Pinpoint the cell where the given text exists, returning its [x, y] midpoint coordinate. 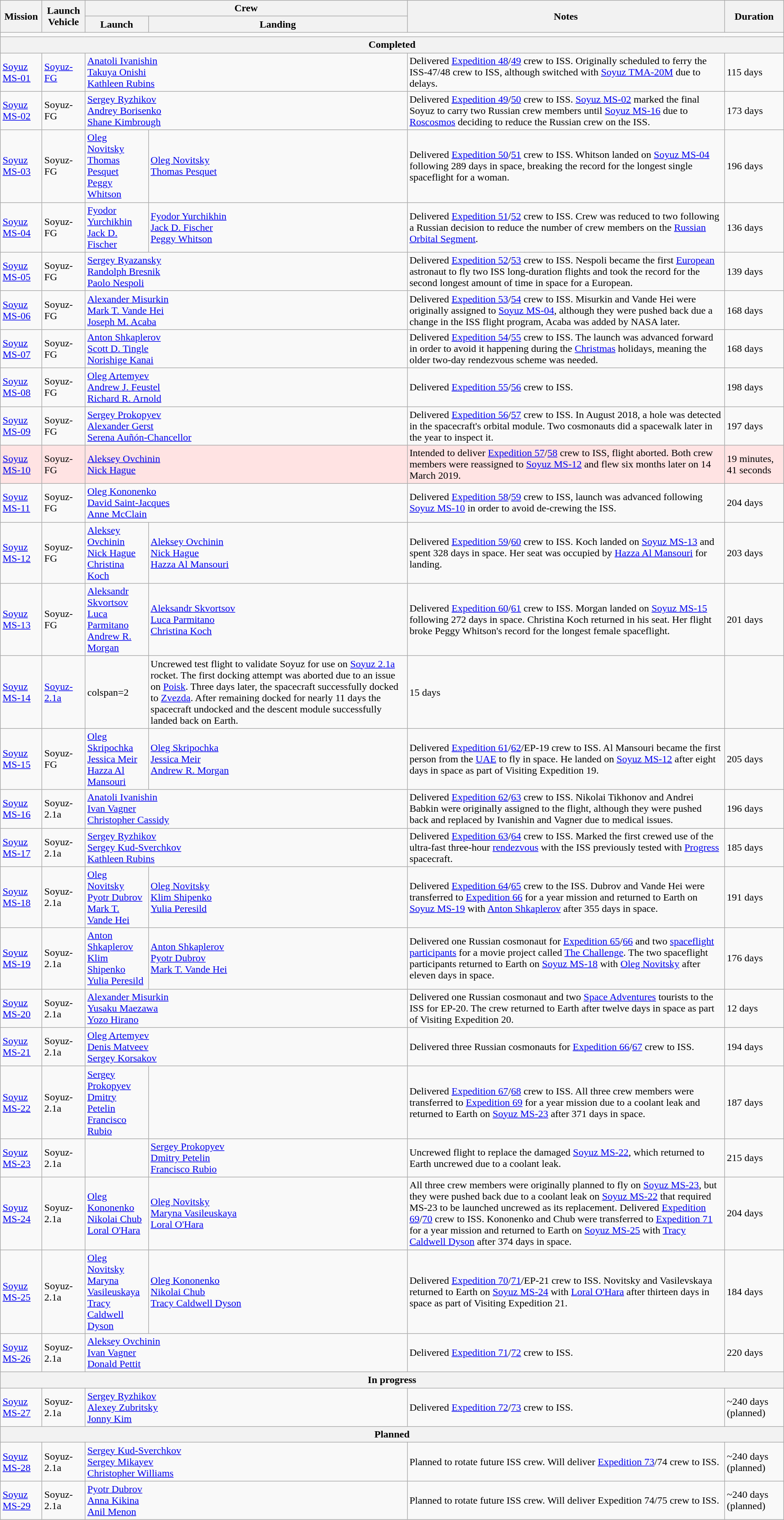
197 days [754, 426]
Soyuz MS-29 [21, 1500]
185 days [754, 847]
176 days [754, 958]
Anton Shkaplerov Scott D. Tingle Norishige Kanai [246, 348]
139 days [754, 271]
Duration [754, 16]
203 days [754, 553]
Anton Shkaplerov Klim Shipenko Yulia Peresild [116, 958]
Oleg Kononenko David Saint-Jacques Anne McClain [246, 503]
Alexander Misurkin Mark T. Vande Hei Joseph M. Acaba [246, 310]
Pyotr Dubrov Anna Kikina Anil Menon [246, 1500]
136 days [754, 227]
Oleg Novitsky Maryna Vasileuskaya Tracy Caldwell Dyson [116, 1292]
Uncrewed flight to replace the damaged Soyuz MS-22, which returned to Earth uncrewed due to a coolant leak. [566, 1158]
Soyuz MS-21 [21, 1047]
Soyuz MS-12 [21, 553]
Soyuz MS-10 [21, 465]
Soyuz MS-23 [21, 1158]
Crew [246, 8]
Oleg Novitsky Maryna Vasileuskaya Loral O'Hara [278, 1213]
Soyuz MS-26 [21, 1353]
Fyodor Yurchikhin Jack D. Fischer Peggy Whitson [278, 227]
Sergey Ryzhikov Alexey Zubritsky Jonny Kim [246, 1407]
15 days [566, 692]
Planned to rotate future ISS crew. Will deliver Expedition 73/74 crew to ISS. [566, 1462]
Aleksey Ovchinin Nick Hague [246, 465]
Soyuz MS-13 [21, 620]
Alexander Misurkin Yusaku Maezawa Yozo Hirano [246, 1008]
173 days [754, 111]
Aleksandr Skvortsov Luca Parmitano Andrew R. Morgan [116, 620]
Delivered Expedition 48/49 crew to ISS. Originally scheduled to ferry the ISS-47/48 crew to ISS, although switched with Soyuz TMA-20M due to delays. [566, 72]
Delivered Expedition 71/72 crew to ISS. [566, 1353]
In progress [392, 1380]
Sergey Ryzhikov Andrey Borisenko Shane Kimbrough [246, 111]
Aleksey Ovchinin Ivan Vagner Donald Pettit [246, 1353]
colspan=2 [116, 692]
Soyuz MS-11 [21, 503]
198 days [754, 387]
201 days [754, 620]
Soyuz MS-03 [21, 166]
Landing [278, 24]
Soyuz MS-25 [21, 1292]
Oleg Novitsky Klim Shipenko Yulia Peresild [278, 897]
194 days [754, 1047]
Soyuz MS-06 [21, 310]
184 days [754, 1292]
Sergey Ryazansky Randolph Bresnik Paolo Nespoli [246, 271]
220 days [754, 1353]
Soyuz MS-14 [21, 692]
Anatoli Ivanishin Takuya Onishi Kathleen Rubins [246, 72]
Soyuz MS-28 [21, 1462]
Soyuz MS-16 [21, 809]
Anton Shkaplerov Pyotr Dubrov Mark T. Vande Hei [278, 958]
Oleg Kononenko Nikolai Chub Tracy Caldwell Dyson [278, 1292]
Delivered three Russian cosmonauts for Expedition 66/67 crew to ISS. [566, 1047]
Soyuz MS-07 [21, 348]
Soyuz MS-02 [21, 111]
Delivered Expedition 58/59 crew to ISS, launch was advanced following Soyuz MS-10 in order to avoid de-crewing the ISS. [566, 503]
Aleksandr Skvortsov Luca Parmitano Christina Koch [278, 620]
Aleksey Ovchinin Nick Hague Hazza Al Mansouri [278, 553]
Planned [392, 1435]
Oleg Skripochka Jessica Meir Andrew R. Morgan [278, 759]
Oleg Novitsky Thomas Pesquet Peggy Whitson [116, 166]
Sergey Ryzhikov Sergey Kud-Sverchkov Kathleen Rubins [246, 847]
Oleg Artemyev Andrew J. Feustel Richard R. Arnold [246, 387]
Soyuz MS-24 [21, 1213]
Soyuz MS-09 [21, 426]
19 minutes, 41 seconds [754, 465]
Sergey Kud-Sverchkov Sergey Mikayev Christopher Williams [246, 1462]
215 days [754, 1158]
Launch Vehicle [64, 16]
Oleg Kononenko Nikolai Chub Loral O'Hara [116, 1213]
Soyuz MS-04 [21, 227]
Soyuz MS-20 [21, 1008]
Soyuz MS-17 [21, 847]
Oleg Novitsky Pyotr Dubrov Mark T. Vande Hei [116, 897]
Delivered Expedition 72/73 crew to ISS. [566, 1407]
Oleg Skripochka Jessica Meir Hazza Al Mansouri [116, 759]
Fyodor Yurchikhin Jack D. Fischer [116, 227]
Mission [21, 16]
115 days [754, 72]
Soyuz MS-22 [21, 1102]
Oleg Novitsky Thomas Pesquet [278, 166]
Aleksey Ovchinin Nick Hague Christina Koch [116, 553]
Sergey Prokopyev Alexander Gerst Serena Auñón-Chancellor [246, 426]
191 days [754, 897]
Notes [566, 16]
Launch [116, 24]
Soyuz MS-05 [21, 271]
Planned to rotate future ISS crew. Will deliver Expedition 74/75 crew to ISS. [566, 1500]
Anatoli Ivanishin Ivan Vagner Christopher Cassidy [246, 809]
Soyuz MS-15 [21, 759]
Oleg Artemyev Denis Matveev Sergey Korsakov [246, 1047]
Soyuz MS-08 [21, 387]
205 days [754, 759]
Completed [392, 45]
187 days [754, 1102]
12 days [754, 1008]
Delivered Expedition 55/56 crew to ISS. [566, 387]
Soyuz MS-01 [21, 72]
Soyuz MS-27 [21, 1407]
Soyuz MS-19 [21, 958]
Soyuz MS-18 [21, 897]
